Find where the given text appears and provide that cell's center as [X, Y] coordinate. 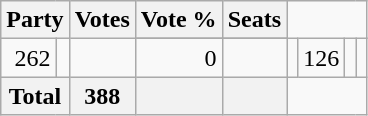
Total [35, 96]
Party [35, 20]
126 [322, 58]
262 [28, 58]
388 [102, 96]
Vote % [178, 20]
0 [178, 58]
Seats [254, 20]
Votes [102, 20]
